Determine the [X, Y] coordinate at the center of the cell enclosing the given text.  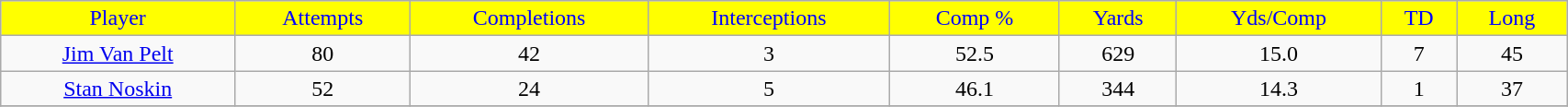
80 [323, 53]
629 [1117, 53]
52.5 [976, 53]
42 [529, 53]
3 [768, 53]
7 [1418, 53]
1 [1418, 89]
Completions [529, 18]
Yds/Comp [1279, 18]
Stan Noskin [118, 89]
Yards [1117, 18]
45 [1512, 53]
Interceptions [768, 18]
15.0 [1279, 53]
24 [529, 89]
37 [1512, 89]
344 [1117, 89]
Comp % [976, 18]
Attempts [323, 18]
52 [323, 89]
TD [1418, 18]
Player [118, 18]
Long [1512, 18]
14.3 [1279, 89]
5 [768, 89]
Jim Van Pelt [118, 53]
46.1 [976, 89]
